Determine the [X, Y] coordinate at the center of the cell enclosing the given text.  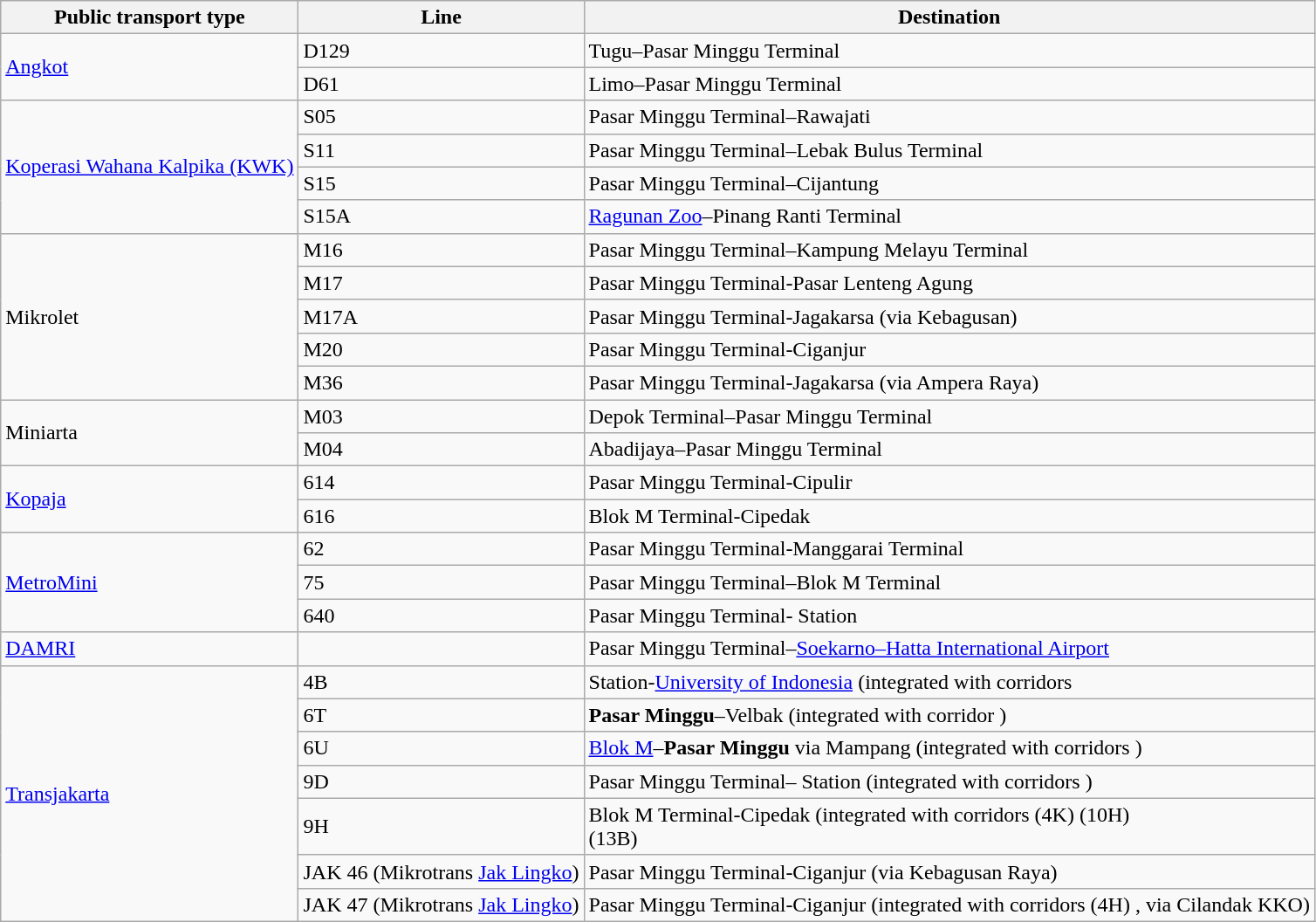
75 [442, 582]
62 [442, 549]
Pasar Minggu Terminal-Manggarai Terminal [949, 549]
Pasar Minggu Terminal-Ciganjur [949, 349]
M20 [442, 349]
614 [442, 483]
M17 [442, 283]
M36 [442, 382]
6U [442, 748]
Destination [949, 17]
Pasar Minggu Terminal–Lebak Bulus Terminal [949, 150]
JAK 46 (Mikrotrans Jak Lingko) [442, 871]
Kopaja [150, 499]
Pasar Minggu Terminal-Jagakarsa (via Ampera Raya) [949, 382]
JAK 47 (Mikrotrans Jak Lingko) [442, 905]
9H [442, 826]
Depok Terminal–Pasar Minggu Terminal [949, 416]
4B [442, 682]
Pasar Minggu Terminal-Jagakarsa (via Kebagusan) [949, 316]
Line [442, 17]
640 [442, 616]
Transjakarta [150, 793]
M03 [442, 416]
S15A [442, 217]
S05 [442, 117]
Koperasi Wahana Kalpika (KWK) [150, 167]
MetroMini [150, 582]
Angkot [150, 67]
D129 [442, 51]
D61 [442, 84]
Station-University of Indonesia (integrated with corridors [949, 682]
Pasar Minggu Terminal-Pasar Lenteng Agung [949, 283]
Ragunan Zoo–Pinang Ranti Terminal [949, 217]
DAMRI [150, 649]
9D [442, 781]
Pasar Minggu Terminal-Ciganjur (via Kebagusan Raya) [949, 871]
Pasar Minggu Terminal–Rawajati [949, 117]
M17A [442, 316]
Blok M Terminal-Cipedak (integrated with corridors (4K) (10H) (13B) [949, 826]
Pasar Minggu Terminal–Kampung Melayu Terminal [949, 250]
Pasar Minggu Terminal–Cijantung [949, 183]
Pasar Minggu Terminal-Cipulir [949, 483]
Pasar Minggu–Velbak (integrated with corridor ) [949, 715]
M16 [442, 250]
Blok M Terminal-Cipedak [949, 516]
Tugu–Pasar Minggu Terminal [949, 51]
Pasar Minggu Terminal- Station [949, 616]
Blok M–Pasar Minggu via Mampang (integrated with corridors ) [949, 748]
Pasar Minggu Terminal-Ciganjur (integrated with corridors (4H) , via Cilandak KKO) [949, 905]
Pasar Minggu Terminal–Soekarno–Hatta International Airport [949, 649]
Mikrolet [150, 316]
Limo–Pasar Minggu Terminal [949, 84]
616 [442, 516]
Pasar Minggu Terminal–Blok M Terminal [949, 582]
Public transport type [150, 17]
Miniarta [150, 433]
Abadijaya–Pasar Minggu Terminal [949, 450]
Pasar Minggu Terminal– Station (integrated with corridors ) [949, 781]
S15 [442, 183]
S11 [442, 150]
M04 [442, 450]
6T [442, 715]
